For the text-containing cell, return its midpoint in [x, y] coordinate format. 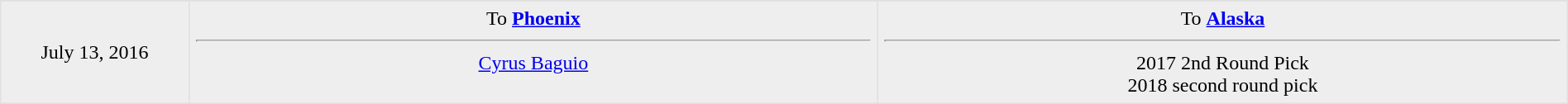
July 13, 2016 [94, 52]
To PhoenixCyrus Baguio [533, 52]
To Alaska2017 2nd Round Pick 2018 second round pick [1223, 52]
